Locate the cell with the specified text and output its [x, y] center coordinate. 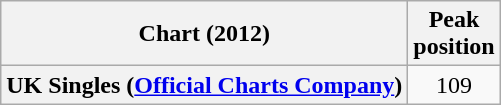
Chart (2012) [204, 34]
Peakposition [454, 34]
109 [454, 85]
UK Singles (Official Charts Company) [204, 85]
